Pinpoint the cell where the given text exists, returning its (x, y) midpoint coordinate. 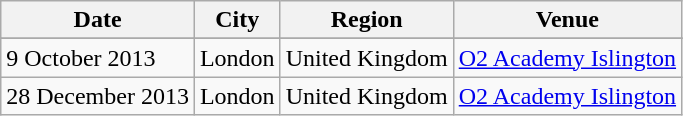
Region (366, 20)
Venue (567, 20)
City (237, 20)
9 October 2013 (98, 58)
Date (98, 20)
28 December 2013 (98, 96)
